Identify which cell holds the provided text, then report its (x, y) central coordinate. 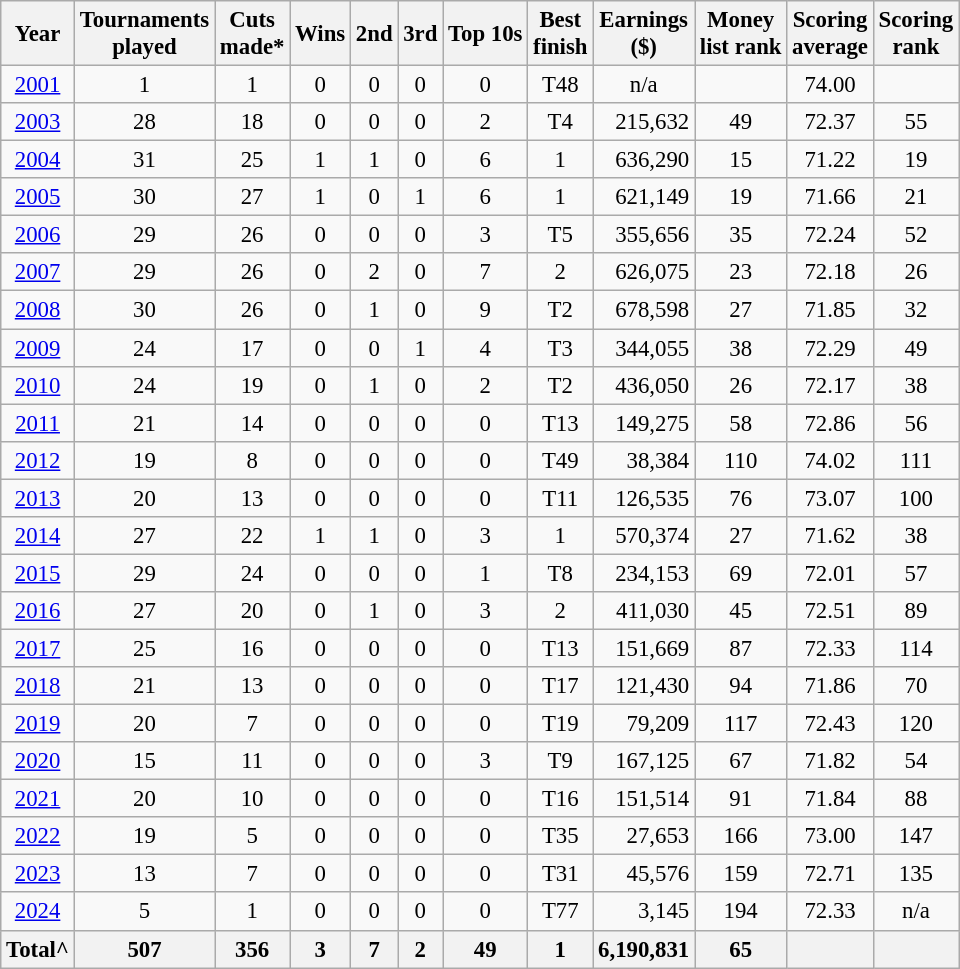
436,050 (644, 385)
2008 (38, 310)
57 (916, 573)
356 (252, 949)
2018 (38, 686)
T3 (560, 348)
71.86 (830, 686)
73.07 (830, 498)
626,075 (644, 273)
355,656 (644, 235)
3rd (420, 34)
T16 (560, 799)
2004 (38, 160)
T4 (560, 122)
72.43 (830, 724)
215,632 (644, 122)
71.22 (830, 160)
9 (486, 310)
411,030 (644, 611)
28 (144, 122)
35 (741, 235)
74.02 (830, 460)
3,145 (644, 912)
159 (741, 874)
72.37 (830, 122)
18 (252, 122)
T9 (560, 761)
72.86 (830, 423)
2020 (38, 761)
167,125 (644, 761)
87 (741, 648)
72.18 (830, 273)
10 (252, 799)
72.01 (830, 573)
Tournamentsplayed (144, 34)
T49 (560, 460)
55 (916, 122)
32 (916, 310)
151,514 (644, 799)
636,290 (644, 160)
94 (741, 686)
114 (916, 648)
2019 (38, 724)
T77 (560, 912)
14 (252, 423)
T5 (560, 235)
72.17 (830, 385)
2001 (38, 85)
Moneylist rank (741, 34)
T11 (560, 498)
58 (741, 423)
166 (741, 836)
71.82 (830, 761)
88 (916, 799)
111 (916, 460)
Bestfinish (560, 34)
23 (741, 273)
91 (741, 799)
507 (144, 949)
4 (486, 348)
T17 (560, 686)
2005 (38, 197)
2016 (38, 611)
2009 (38, 348)
T8 (560, 573)
2024 (38, 912)
70 (916, 686)
76 (741, 498)
89 (916, 611)
74.00 (830, 85)
2014 (38, 536)
126,535 (644, 498)
570,374 (644, 536)
151,669 (644, 648)
149,275 (644, 423)
2013 (38, 498)
6,190,831 (644, 949)
Scoringaverage (830, 34)
71.62 (830, 536)
121,430 (644, 686)
T35 (560, 836)
45,576 (644, 874)
2015 (38, 573)
Earnings ($) (644, 34)
Total^ (38, 949)
Year (38, 34)
2021 (38, 799)
69 (741, 573)
T31 (560, 874)
234,153 (644, 573)
Wins (320, 34)
71.66 (830, 197)
2003 (38, 122)
72.24 (830, 235)
Scoringrank (916, 34)
Cuts made* (252, 34)
65 (741, 949)
71.85 (830, 310)
678,598 (644, 310)
72.29 (830, 348)
73.00 (830, 836)
T48 (560, 85)
17 (252, 348)
344,055 (644, 348)
Top 10s (486, 34)
79,209 (644, 724)
31 (144, 160)
2017 (38, 648)
100 (916, 498)
117 (741, 724)
2022 (38, 836)
72.71 (830, 874)
22 (252, 536)
2023 (38, 874)
56 (916, 423)
52 (916, 235)
194 (741, 912)
2nd (374, 34)
45 (741, 611)
135 (916, 874)
2011 (38, 423)
2007 (38, 273)
110 (741, 460)
72.51 (830, 611)
54 (916, 761)
38,384 (644, 460)
11 (252, 761)
147 (916, 836)
2006 (38, 235)
2012 (38, 460)
8 (252, 460)
27,653 (644, 836)
621,149 (644, 197)
16 (252, 648)
120 (916, 724)
2010 (38, 385)
T19 (560, 724)
67 (741, 761)
71.84 (830, 799)
